Locate the cell with the specified text and output its (x, y) center coordinate. 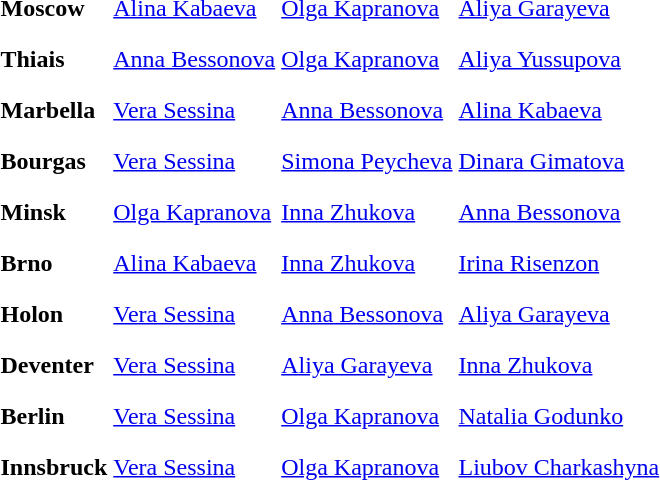
Alina Kabaeva (194, 263)
Simona Peycheva (367, 161)
Aliya Garayeva (367, 365)
